Search for the cell housing the specified text and yield its (X, Y) center coordinate. 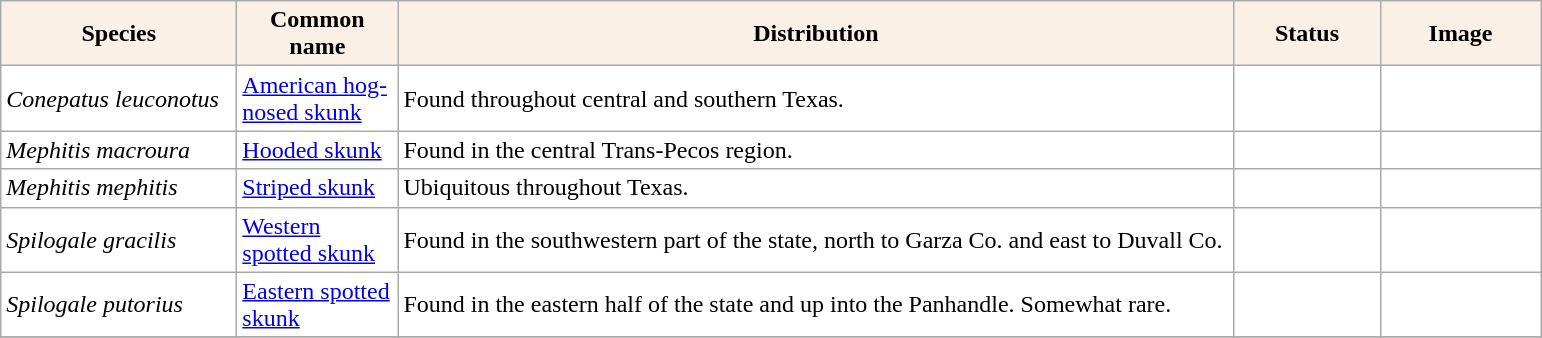
Hooded skunk (318, 150)
American hog-nosed skunk (318, 98)
Species (119, 34)
Spilogale gracilis (119, 240)
Mephitis macroura (119, 150)
Found in the eastern half of the state and up into the Panhandle. Somewhat rare. (816, 304)
Western spotted skunk (318, 240)
Image (1460, 34)
Striped skunk (318, 188)
Found throughout central and southern Texas. (816, 98)
Ubiquitous throughout Texas. (816, 188)
Common name (318, 34)
Mephitis mephitis (119, 188)
Found in the southwestern part of the state, north to Garza Co. and east to Duvall Co. (816, 240)
Spilogale putorius (119, 304)
Distribution (816, 34)
Eastern spotted skunk (318, 304)
Status (1307, 34)
Found in the central Trans-Pecos region. (816, 150)
Conepatus leuconotus (119, 98)
